Pinpoint the cell where the given text exists, returning its (x, y) midpoint coordinate. 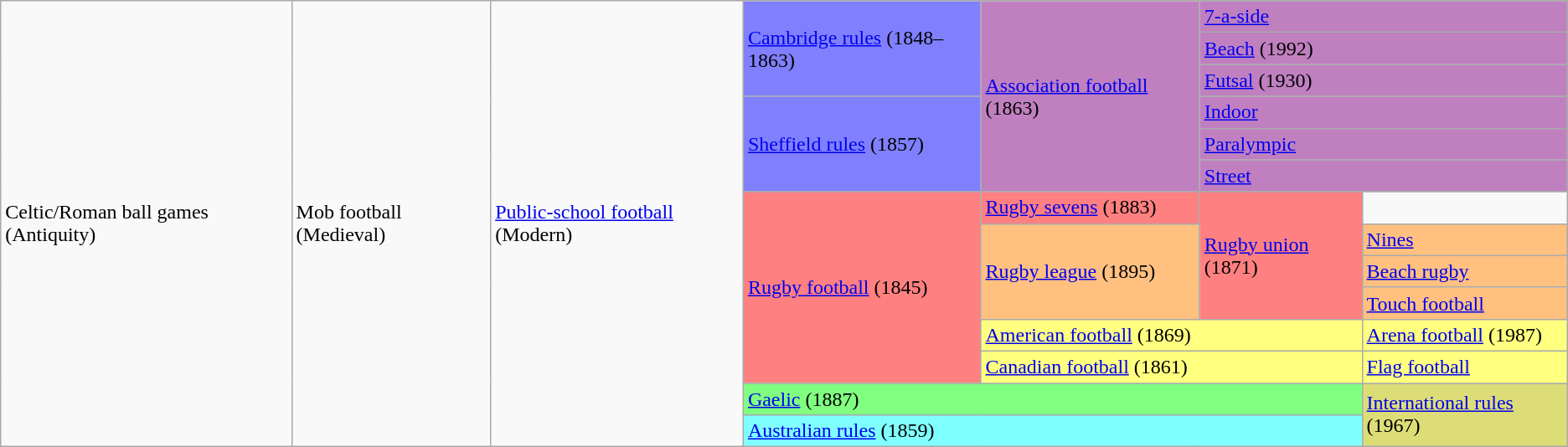
Gaelic (1887) (1052, 399)
Sheffield rules (1857) (862, 144)
Public-school football (Modern) (617, 224)
Rugby football (1845) (862, 287)
Rugby league (1895) (1091, 271)
Association football (1863) (1091, 96)
Mob football (Medieval) (391, 224)
Nines (1464, 239)
Street (1384, 176)
Paralympic (1384, 144)
Rugby union (1871) (1281, 255)
Beach (1992) (1384, 49)
Flag football (1464, 367)
International rules (1967) (1464, 415)
Celtic/Roman ball games (Antiquity) (146, 224)
Cambridge rules (1848–1863) (862, 49)
Touch football (1464, 303)
Indoor (1384, 112)
Futsal (1930) (1384, 80)
Beach rugby (1464, 271)
Arena football (1987) (1464, 335)
Rugby sevens (1883) (1171, 208)
7-a-side (1384, 17)
Canadian football (1861) (1171, 367)
American football (1869) (1171, 335)
Australian rules (1859) (1052, 431)
